Detect which cell encompasses the target text, then output its (X, Y) center coordinate. 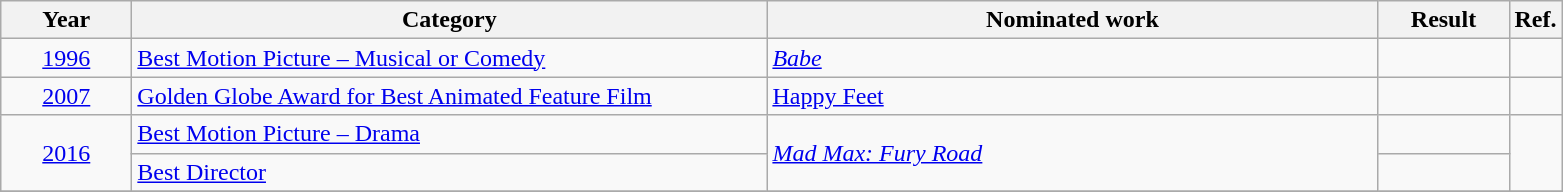
Babe (1072, 58)
2007 (66, 96)
Best Motion Picture – Musical or Comedy (450, 58)
Ref. (1536, 20)
Best Motion Picture – Drama (450, 134)
Nominated work (1072, 20)
1996 (66, 58)
Best Director (450, 172)
Mad Max: Fury Road (1072, 153)
Golden Globe Award for Best Animated Feature Film (450, 96)
Year (66, 20)
Result (1444, 20)
Category (450, 20)
Happy Feet (1072, 96)
2016 (66, 153)
